Find where the given text appears and provide that cell's center as (x, y) coordinate. 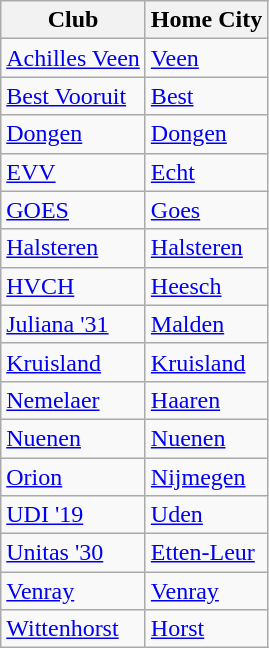
Club (74, 20)
Heesch (206, 286)
Etten-Leur (206, 553)
Orion (74, 477)
Nemelaer (74, 400)
Uden (206, 515)
Nijmegen (206, 477)
Juliana '31 (74, 324)
Veen (206, 58)
EVV (74, 172)
Wittenhorst (74, 629)
Goes (206, 210)
Home City (206, 20)
HVCH (74, 286)
UDI '19 (74, 515)
Malden (206, 324)
Achilles Veen (74, 58)
Echt (206, 172)
GOES (74, 210)
Best (206, 96)
Haaren (206, 400)
Horst (206, 629)
Best Vooruit (74, 96)
Unitas '30 (74, 553)
